Determine the [x, y] coordinate at the center of the cell enclosing the given text.  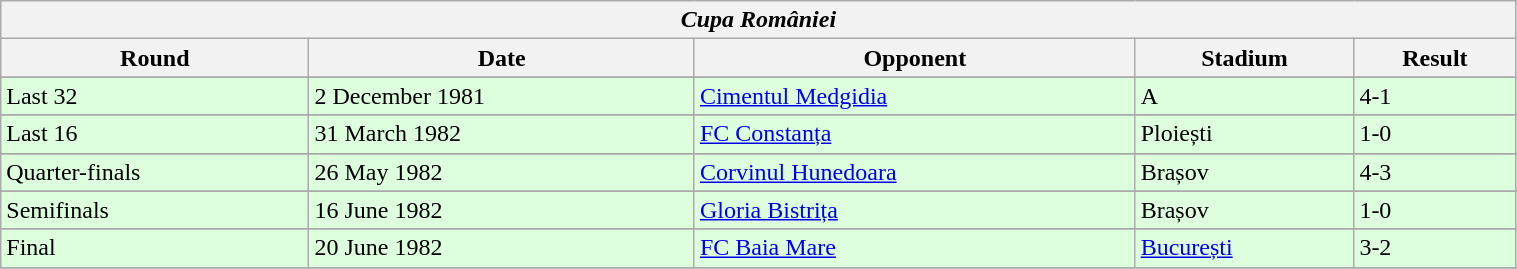
4-3 [1435, 172]
Cimentul Medgidia [914, 96]
4-1 [1435, 96]
2 December 1981 [502, 96]
Quarter-finals [155, 172]
20 June 1982 [502, 248]
Stadium [1244, 58]
Gloria Bistrița [914, 210]
A [1244, 96]
București [1244, 248]
Final [155, 248]
26 May 1982 [502, 172]
Round [155, 58]
Cupa României [758, 20]
Semifinals [155, 210]
Last 32 [155, 96]
Opponent [914, 58]
Result [1435, 58]
31 March 1982 [502, 134]
Date [502, 58]
16 June 1982 [502, 210]
Last 16 [155, 134]
3-2 [1435, 248]
Ploiești [1244, 134]
FC Constanța [914, 134]
FC Baia Mare [914, 248]
Corvinul Hunedoara [914, 172]
